From the cell containing the given text, extract its center point as [X, Y] coordinate. 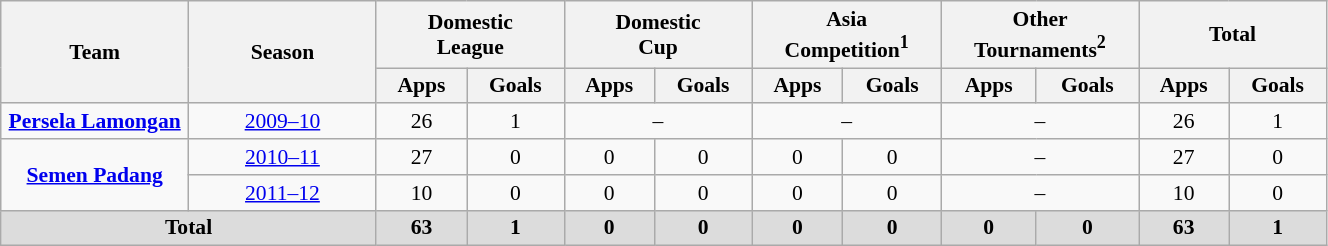
2010–11 [283, 157]
Persela Lamongan [95, 122]
Season [283, 52]
Team [95, 52]
Semen Padang [95, 174]
DomesticLeague [470, 34]
2011–12 [283, 193]
OtherTournaments2 [1040, 34]
2009–10 [283, 122]
DomesticCup [658, 34]
AsiaCompetition1 [846, 34]
